Pinpoint the cell where the given text exists, returning its (X, Y) midpoint coordinate. 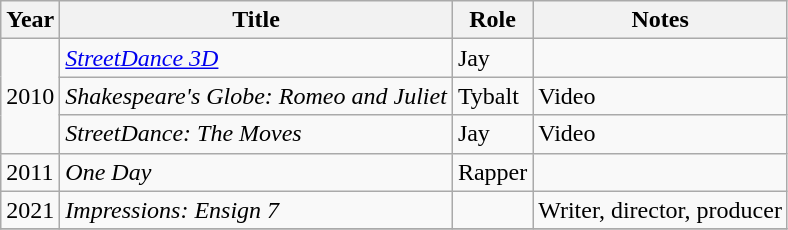
Title (256, 20)
StreetDance 3D (256, 58)
Year (30, 20)
2021 (30, 210)
Tybalt (492, 96)
2010 (30, 96)
Writer, director, producer (660, 210)
Shakespeare's Globe: Romeo and Juliet (256, 96)
StreetDance: The Moves (256, 134)
Role (492, 20)
Impressions: Ensign 7 (256, 210)
2011 (30, 172)
Rapper (492, 172)
Notes (660, 20)
One Day (256, 172)
